Provide the (X, Y) coordinate of the cell's center where the given text is located.  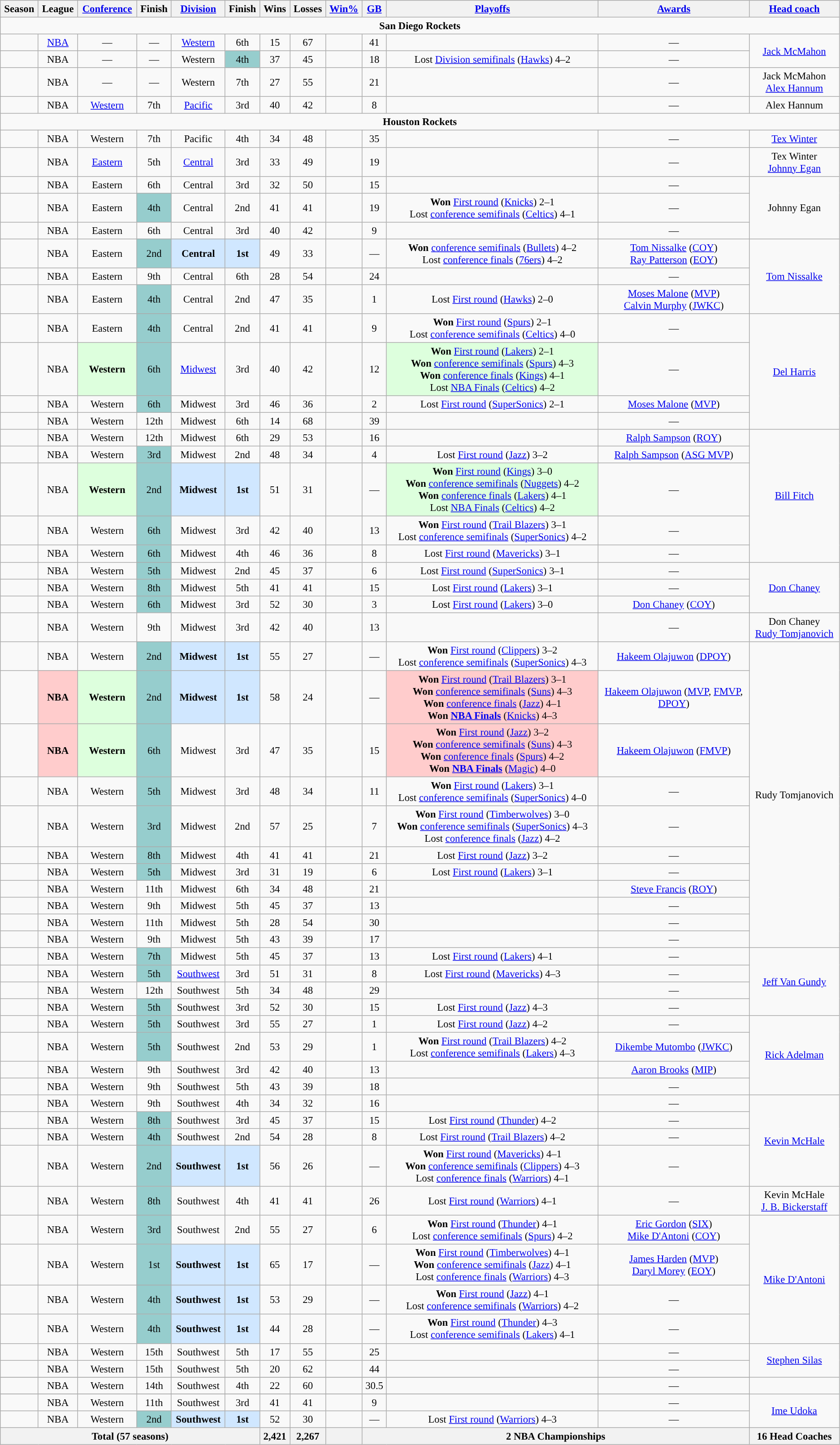
Won First round (Thunder) 4–3Lost conference semifinals (Lakers) 4–1 (492, 1329)
68 (308, 421)
60 (308, 1385)
Hakeem Olajuwon (FMVP) (674, 750)
Won First round (Mavericks) 4–1Won conference semifinals (Clippers) 4–3 Lost conference finals (Warriors) 4–1 (492, 1166)
Total (57 seasons) (130, 1436)
30.5 (375, 1385)
Lost First round (Thunder) 4–2 (492, 1120)
Lost First round (Lakers) 4–1 (492, 956)
2 (375, 404)
Won First round (Trail Blazers) 3–1Lost conference semifinals (SuperSonics) 4–2 (492, 531)
7 (375, 826)
3 (375, 604)
Lost First round (Mavericks) 3–1 (492, 554)
Bill Fitch (794, 496)
2,267 (308, 1436)
4 (375, 455)
14th (154, 1385)
Won conference semifinals (Bullets) 4–2Lost conference finals (76ers) 4–2 (492, 254)
Don Chaney (COY) (674, 604)
62 (308, 1369)
Stephen Silas (794, 1360)
58 (275, 697)
Lost First round (SuperSonics) 3–1 (492, 571)
Del Harris (794, 372)
Won First round (Timberwolves) 3–0Won conference semifinals (SuperSonics) 4–3Lost conference finals (Jazz) 4–2 (492, 826)
Dikembe Mutombo (JWKC) (674, 1047)
Won First round (Clippers) 3–2Lost conference semifinals (SuperSonics) 4–3 (492, 656)
Season (19, 9)
Head coach (794, 9)
Lost First round (SuperSonics) 2–1 (492, 404)
Lost First round (Jazz) 4–2 (492, 1024)
67 (308, 43)
Kevin McHale (794, 1141)
Lost First round (Warriors) 4–3 (492, 1419)
Win% (344, 9)
14 (275, 421)
20 (275, 1369)
Lost First round (Trail Blazers) 4–2 (492, 1137)
Lost First round (Mavericks) 4–3 (492, 973)
65 (275, 1265)
Losses (308, 9)
11 (375, 792)
Won First round (Thunder) 4–1 Lost conference semifinals (Spurs) 4–2 (492, 1230)
Lost First round (Jazz) 4–3 (492, 1007)
Rick Adelman (794, 1055)
Alex Hannum (794, 105)
Lost First round (Warriors) 4–1 (492, 1201)
Ralph Sampson (ASG MVP) (674, 455)
Conference (107, 9)
Jack McMahonAlex Hannum (794, 82)
Hakeem Olajuwon (DPOY) (674, 656)
Won First round (Knicks) 2–1Lost conference semifinals (Celtics) 4–1 (492, 208)
Mike D'Antoni (794, 1279)
Lost Division semifinals (Hawks) 4–2 (492, 60)
Playoffs (492, 9)
Won First round (Jazz) 3–2Won conference semifinals (Suns) 4–3Won conference finals (Spurs) 4–2Won NBA Finals (Magic) 4–0 (492, 750)
Don ChaneyRudy Tomjanovich (794, 627)
Tex WinterJohnny Egan (794, 162)
Won First round (Lakers) 2–1Won conference semifinals (Spurs) 4–3Won conference finals (Kings) 4–1Lost NBA Finals (Celtics) 4–2 (492, 369)
Lost First round (Hawks) 2–0 (492, 299)
Won First round (Timberwolves) 4–1 Won conference semifinals (Jazz) 4–1 Lost conference finals (Warriors) 4–3 (492, 1265)
San Diego Rockets (420, 26)
12 (375, 369)
Aaron Brooks (MIP) (674, 1070)
Tom Nissalke (794, 276)
Awards (674, 9)
Wins (275, 9)
Ime Udoka (794, 1411)
Moses Malone (MVP)Calvin Murphy (JWKC) (674, 299)
Won First round (Jazz) 4–1 Lost conference semifinals (Warriors) 4–2 (492, 1300)
Won First round (Lakers) 3–1Lost conference semifinals (SuperSonics) 4–0 (492, 792)
League (58, 9)
Jeff Van Gundy (794, 982)
2 NBA Championships (556, 1436)
Tom Nissalke (COY)Ray Patterson (EOY) (674, 254)
56 (275, 1166)
Johnny Egan (794, 208)
16 Head Coaches (794, 1436)
22 (275, 1385)
Won First round (Spurs) 2–1Lost conference semifinals (Celtics) 4–0 (492, 328)
50 (308, 185)
Lost First round (Lakers) 3–0 (492, 604)
Rudy Tomjanovich (794, 795)
Steve Francis (ROY) (674, 889)
Eric Gordon (SIX) Mike D'Antoni (COY) (674, 1230)
Hakeem Olajuwon (MVP, FMVP, DPOY) (674, 697)
Don Chaney (794, 587)
Houston Rockets (420, 122)
Won First round (Trail Blazers) 4–2Lost conference semifinals (Lakers) 4–3 (492, 1047)
Kevin McHaleJ. B. Bickerstaff (794, 1201)
Ralph Sampson (ROY) (674, 438)
GB (375, 9)
Jack McMahon (794, 51)
Won First round (Kings) 3–0Won conference semifinals (Nuggets) 4–2Won conference finals (Lakers) 4–1Lost NBA Finals (Celtics) 4–2 (492, 489)
Division (198, 9)
Won First round (Trail Blazers) 3–1Won conference semifinals (Suns) 4–3Won conference finals (Jazz) 4–1Won NBA Finals (Knicks) 4–3 (492, 697)
James Harden (MVP)Daryl Morey (EOY) (674, 1265)
57 (275, 826)
2,421 (275, 1436)
Tex Winter (794, 139)
Moses Malone (MVP) (674, 404)
